Detect which cell encompasses the target text, then output its (x, y) center coordinate. 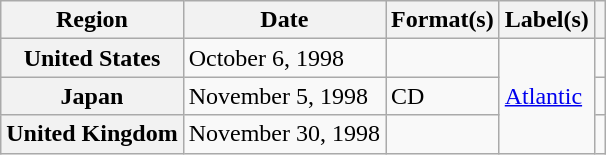
November 30, 1998 (284, 134)
Label(s) (546, 20)
November 5, 1998 (284, 96)
October 6, 1998 (284, 58)
Atlantic (546, 96)
United States (92, 58)
Format(s) (443, 20)
Region (92, 20)
Japan (92, 96)
United Kingdom (92, 134)
CD (443, 96)
Date (284, 20)
